Provide the [x, y] coordinate of the cell's center where the given text is located.  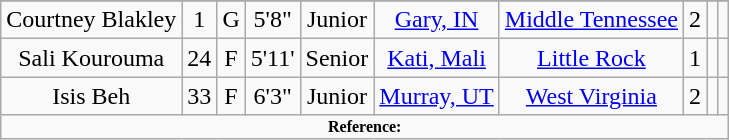
Reference: [365, 127]
5'11' [272, 58]
G [231, 20]
Isis Beh [92, 96]
Middle Tennessee [591, 20]
Gary, IN [436, 20]
Courtney Blakley [92, 20]
6'3" [272, 96]
West Virginia [591, 96]
24 [200, 58]
Kati, Mali [436, 58]
5'8" [272, 20]
Sali Kourouma [92, 58]
Little Rock [591, 58]
Senior [337, 58]
33 [200, 96]
Murray, UT [436, 96]
